Pinpoint the cell where the given text exists, returning its [X, Y] midpoint coordinate. 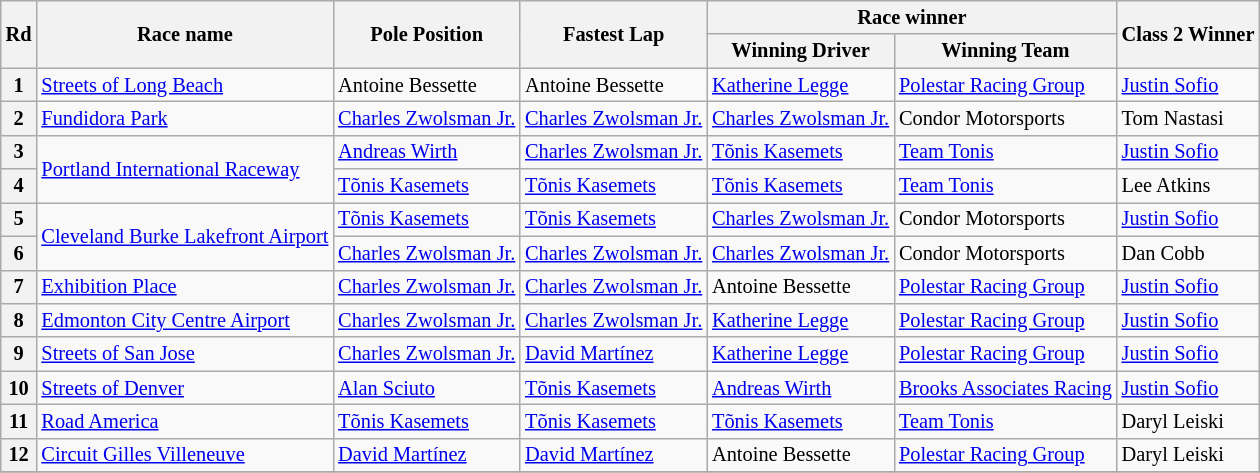
Streets of Long Beach [184, 85]
2 [19, 118]
1 [19, 85]
Cleveland Burke Lakefront Airport [184, 236]
Circuit Gilles Villeneuve [184, 455]
9 [19, 354]
Dan Cobb [1188, 253]
Streets of Denver [184, 388]
Winning Driver [800, 51]
11 [19, 421]
Tom Nastasi [1188, 118]
Rd [19, 34]
Winning Team [1006, 51]
Streets of San Jose [184, 354]
Alan Sciuto [426, 388]
12 [19, 455]
6 [19, 253]
10 [19, 388]
Portland International Raceway [184, 168]
Pole Position [426, 34]
7 [19, 287]
Lee Atkins [1188, 186]
Race name [184, 34]
Fundidora Park [184, 118]
Road America [184, 421]
Exhibition Place [184, 287]
5 [19, 219]
Class 2 Winner [1188, 34]
Fastest Lap [614, 34]
4 [19, 186]
Brooks Associates Racing [1006, 388]
8 [19, 320]
3 [19, 152]
Edmonton City Centre Airport [184, 320]
Race winner [912, 17]
